Determine the (X, Y) coordinate at the center of the cell enclosing the given text.  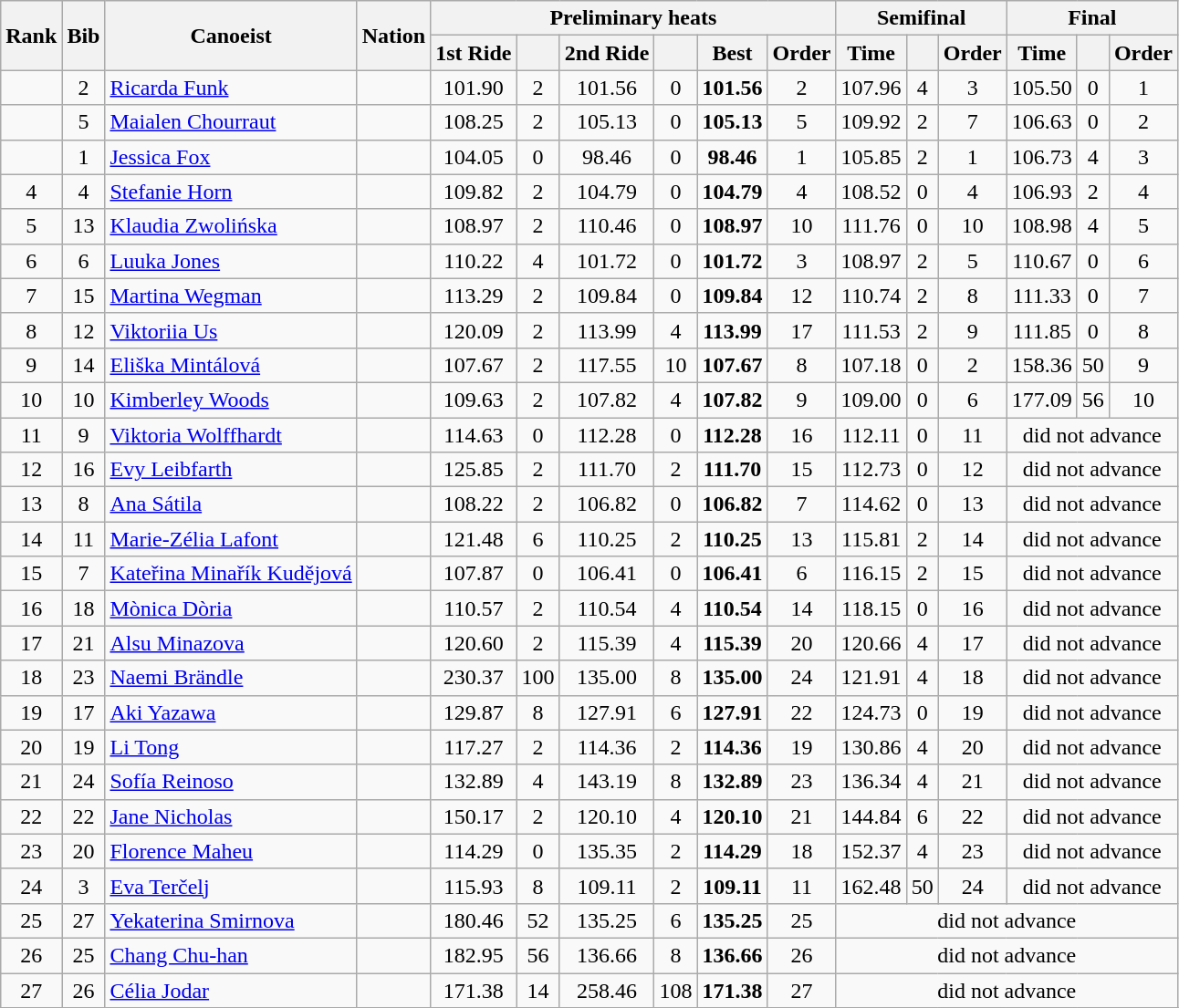
158.36 (1042, 365)
Kateřina Minařík Kudějová (231, 574)
113.29 (474, 296)
110.22 (474, 261)
Nation (393, 36)
130.86 (871, 747)
Ana Sátila (231, 504)
Mònica Dòria (231, 608)
Yekaterina Smirnova (231, 920)
152.37 (871, 851)
110.57 (474, 608)
177.09 (1042, 400)
Florence Maheu (231, 851)
135.35 (607, 851)
105.50 (1042, 88)
Viktoriia Us (231, 330)
110.74 (871, 296)
Kimberley Woods (231, 400)
Célia Jodar (231, 990)
1st Ride (474, 53)
Rank (31, 36)
120.66 (871, 643)
116.15 (871, 574)
125.85 (474, 470)
Chang Chu-han (231, 955)
Marie-Zélia Lafont (231, 539)
52 (538, 920)
109.82 (474, 192)
108.22 (474, 504)
Ricarda Funk (231, 88)
Luuka Jones (231, 261)
111.76 (871, 226)
114.63 (474, 435)
117.27 (474, 747)
Bib (84, 36)
Eva Terčelj (231, 886)
Li Tong (231, 747)
Viktoria Wolffhardt (231, 435)
107.87 (474, 574)
118.15 (871, 608)
129.87 (474, 712)
143.19 (607, 782)
112.11 (871, 435)
107.96 (871, 88)
Stefanie Horn (231, 192)
120.60 (474, 643)
258.46 (607, 990)
Best (732, 53)
115.81 (871, 539)
Semifinal (922, 18)
121.91 (871, 678)
111.85 (1042, 330)
Canoeist (231, 36)
162.48 (871, 886)
180.46 (474, 920)
108.25 (474, 122)
111.33 (1042, 296)
Final (1091, 18)
Jessica Fox (231, 157)
112.73 (871, 470)
108.98 (1042, 226)
108.52 (871, 192)
Jane Nicholas (231, 816)
150.17 (474, 816)
115.93 (474, 886)
114.62 (871, 504)
Sofía Reinoso (231, 782)
109.63 (474, 400)
109.92 (871, 122)
2nd Ride (607, 53)
106.73 (1042, 157)
182.95 (474, 955)
110.46 (607, 226)
120.09 (474, 330)
106.63 (1042, 122)
136.34 (871, 782)
100 (538, 678)
110.67 (1042, 261)
104.05 (474, 157)
Naemi Brändle (231, 678)
230.37 (474, 678)
108 (675, 990)
101.90 (474, 88)
109.00 (871, 400)
Evy Leibfarth (231, 470)
Eliška Mintálová (231, 365)
106.93 (1042, 192)
Alsu Minazova (231, 643)
Maialen Chourraut (231, 122)
Aki Yazawa (231, 712)
144.84 (871, 816)
Klaudia Zwolińska (231, 226)
Preliminary heats (633, 18)
121.48 (474, 539)
105.85 (871, 157)
111.53 (871, 330)
117.55 (607, 365)
124.73 (871, 712)
107.18 (871, 365)
Martina Wegman (231, 296)
